Pinpoint the cell where the given text exists, returning its [X, Y] midpoint coordinate. 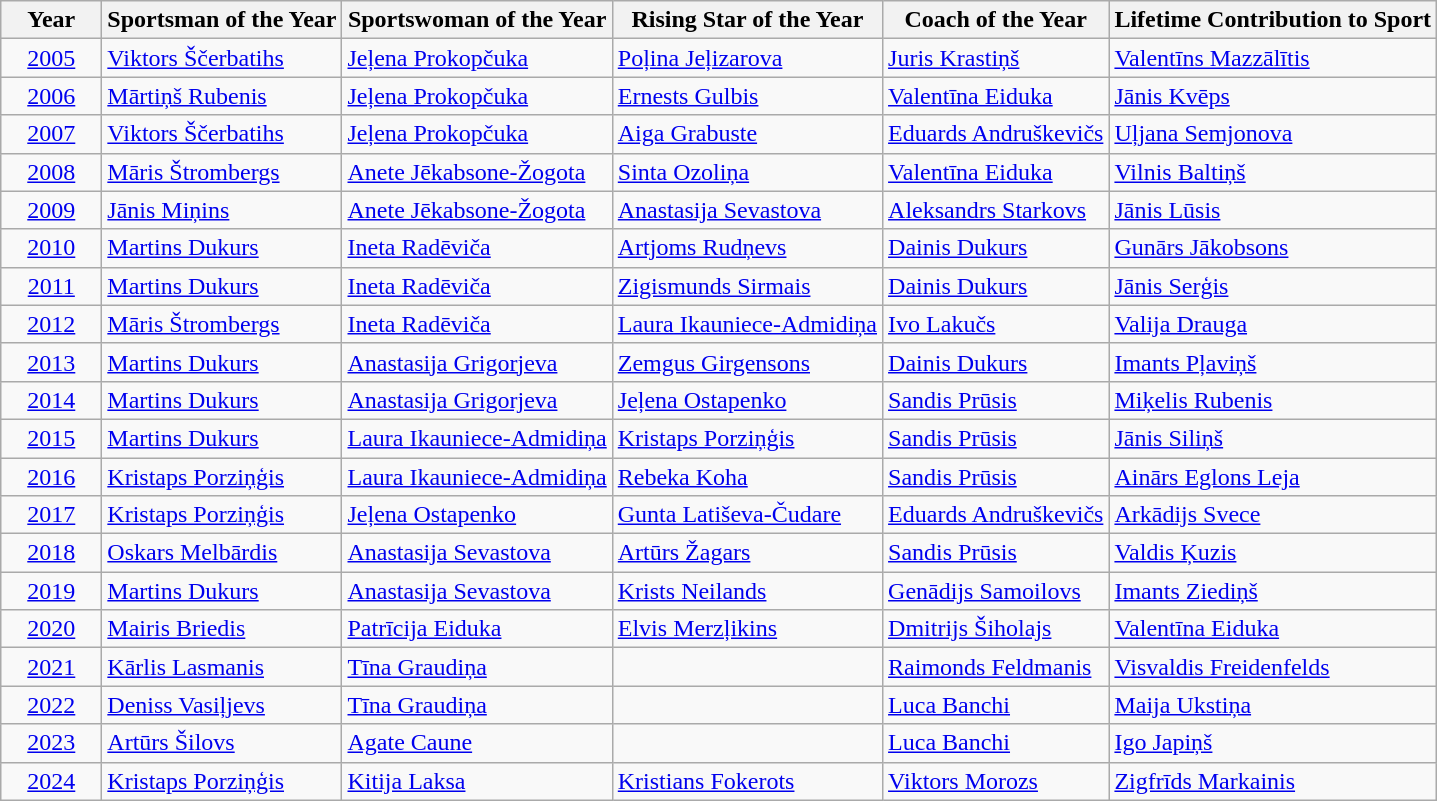
Jānis Siliņš [1273, 438]
2013 [52, 362]
Zigismunds Sirmais [747, 286]
Mārtiņš Rubenis [222, 96]
Lifetime Contribution to Sport [1273, 20]
Jānis Serģis [1273, 286]
Maija Ukstiņa [1273, 705]
Coach of the Year [996, 20]
Zemgus Girgensons [747, 362]
Rising Star of the Year [747, 20]
Valentīns Mazzālītis [1273, 58]
Mairis Briedis [222, 629]
Zigfrīds Markainis [1273, 781]
Dmitrijs Šiholajs [996, 629]
2023 [52, 743]
Krists Neilands [747, 591]
Imants Pļaviņš [1273, 362]
Artjoms Rudņevs [747, 248]
2009 [52, 210]
2016 [52, 477]
Sinta Ozoliņa [747, 172]
Ainārs Eglons Leja [1273, 477]
Arkādijs Svece [1273, 515]
Gunārs Jākobsons [1273, 248]
2005 [52, 58]
Patrīcija Eiduka [477, 629]
Valija Drauga [1273, 324]
Uļjana Semjonova [1273, 134]
2014 [52, 400]
2022 [52, 705]
Valdis Ķuzis [1273, 553]
Igo Japiņš [1273, 743]
Ivo Lakučs [996, 324]
Raimonds Feldmanis [996, 667]
Viktors Morozs [996, 781]
2024 [52, 781]
Poļina Jeļizarova [747, 58]
Aiga Grabuste [747, 134]
2012 [52, 324]
Sportsman of the Year [222, 20]
2011 [52, 286]
Artūrs Šilovs [222, 743]
Rebeka Koha [747, 477]
Visvaldis Freidenfelds [1273, 667]
Gunta Latiševa-Čudare [747, 515]
2007 [52, 134]
Agate Caune [477, 743]
Ernests Gulbis [747, 96]
2006 [52, 96]
Jānis Lūsis [1273, 210]
Elvis Merzļikins [747, 629]
2010 [52, 248]
2018 [52, 553]
Juris Krastiņš [996, 58]
Year [52, 20]
2015 [52, 438]
Deniss Vasiļjevs [222, 705]
Genādijs Samoilovs [996, 591]
Jānis Miņins [222, 210]
2020 [52, 629]
2021 [52, 667]
Miķelis Rubenis [1273, 400]
Sportswoman of the Year [477, 20]
Imants Ziediņš [1273, 591]
2008 [52, 172]
2019 [52, 591]
Aleksandrs Starkovs [996, 210]
Oskars Melbārdis [222, 553]
Kitija Laksa [477, 781]
2017 [52, 515]
Kārlis Lasmanis [222, 667]
Vilnis Baltiņš [1273, 172]
Kristians Fokerots [747, 781]
Jānis Kvēps [1273, 96]
Artūrs Žagars [747, 553]
